For the text-containing cell, return its midpoint in (X, Y) coordinate format. 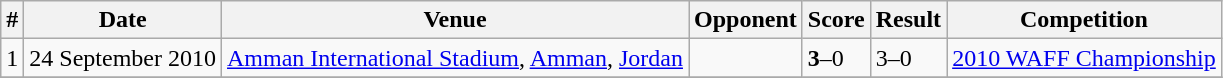
Competition (1084, 20)
Amman International Stadium, Amman, Jordan (456, 58)
1 (12, 58)
2010 WAFF Championship (1084, 58)
24 September 2010 (123, 58)
Date (123, 20)
Result (908, 20)
# (12, 20)
Opponent (745, 20)
Score (836, 20)
Venue (456, 20)
